Return the (x, y) coordinate for the center point of the cell that contains the specified text.  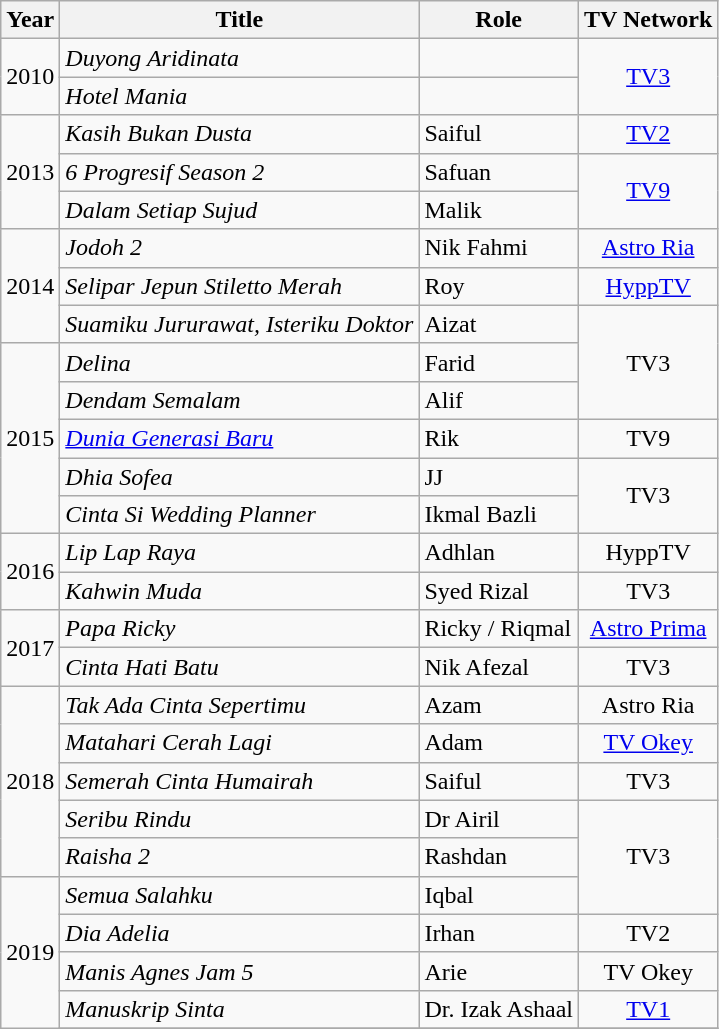
Dr Airil (499, 819)
TV Network (648, 20)
2018 (30, 781)
2019 (30, 952)
Semua Salahku (240, 895)
Arie (499, 971)
Alif (499, 400)
Cinta Hati Batu (240, 667)
Dr. Izak Ashaal (499, 1009)
Hotel Mania (240, 96)
Jodoh 2 (240, 248)
2016 (30, 572)
Adhlan (499, 553)
Roy (499, 286)
JJ (499, 477)
Ikmal Bazli (499, 515)
Rik (499, 438)
6 Progresif Season 2 (240, 172)
Suamiku Jururawat, Isteriku Doktor (240, 324)
Rashdan (499, 857)
Farid (499, 362)
Papa Ricky (240, 629)
2014 (30, 286)
2015 (30, 438)
Malik (499, 210)
Title (240, 20)
Year (30, 20)
Dunia Generasi Baru (240, 438)
Seribu Rindu (240, 819)
Semerah Cinta Humairah (240, 781)
Dendam Semalam (240, 400)
Role (499, 20)
Aizat (499, 324)
Manis Agnes Jam 5 (240, 971)
TV1 (648, 1009)
Irhan (499, 933)
Raisha 2 (240, 857)
Ricky / Riqmal (499, 629)
Azam (499, 705)
2010 (30, 77)
Kasih Bukan Dusta (240, 134)
Duyong Aridinata (240, 58)
Dalam Setiap Sujud (240, 210)
Iqbal (499, 895)
Manuskrip Sinta (240, 1009)
Dia Adelia (240, 933)
Tak Ada Cinta Sepertimu (240, 705)
2013 (30, 172)
2017 (30, 648)
Delina (240, 362)
Syed Rizal (499, 591)
Matahari Cerah Lagi (240, 743)
Adam (499, 743)
Lip Lap Raya (240, 553)
Dhia Sofea (240, 477)
Selipar Jepun Stiletto Merah (240, 286)
Cinta Si Wedding Planner (240, 515)
Kahwin Muda (240, 591)
Safuan (499, 172)
Astro Prima (648, 629)
Nik Afezal (499, 667)
Nik Fahmi (499, 248)
